Search for the cell housing the specified text and yield its (X, Y) center coordinate. 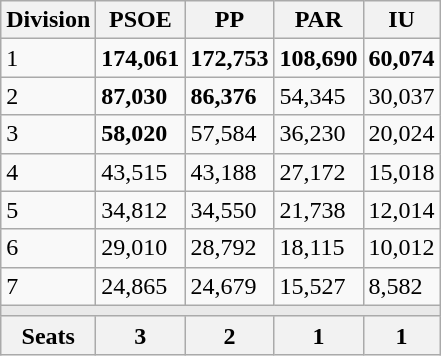
15,018 (402, 172)
86,376 (230, 96)
57,584 (230, 134)
24,679 (230, 286)
4 (48, 172)
PAR (318, 20)
Seats (48, 335)
PP (230, 20)
10,012 (402, 248)
6 (48, 248)
30,037 (402, 96)
IU (402, 20)
24,865 (140, 286)
29,010 (140, 248)
108,690 (318, 58)
27,172 (318, 172)
87,030 (140, 96)
54,345 (318, 96)
18,115 (318, 248)
12,014 (402, 210)
8,582 (402, 286)
34,812 (140, 210)
58,020 (140, 134)
20,024 (402, 134)
172,753 (230, 58)
7 (48, 286)
174,061 (140, 58)
34,550 (230, 210)
21,738 (318, 210)
43,515 (140, 172)
36,230 (318, 134)
Division (48, 20)
PSOE (140, 20)
60,074 (402, 58)
15,527 (318, 286)
5 (48, 210)
28,792 (230, 248)
43,188 (230, 172)
